Detect which cell encompasses the target text, then output its [X, Y] center coordinate. 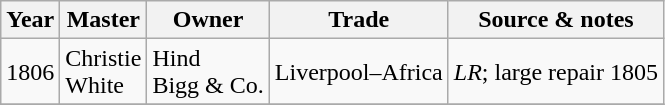
ChristieWhite [104, 72]
Year [30, 20]
Liverpool–Africa [358, 72]
1806 [30, 72]
Master [104, 20]
Trade [358, 20]
Owner [208, 20]
LR; large repair 1805 [556, 72]
HindBigg & Co. [208, 72]
Source & notes [556, 20]
